Identify which cell holds the provided text, then report its (x, y) central coordinate. 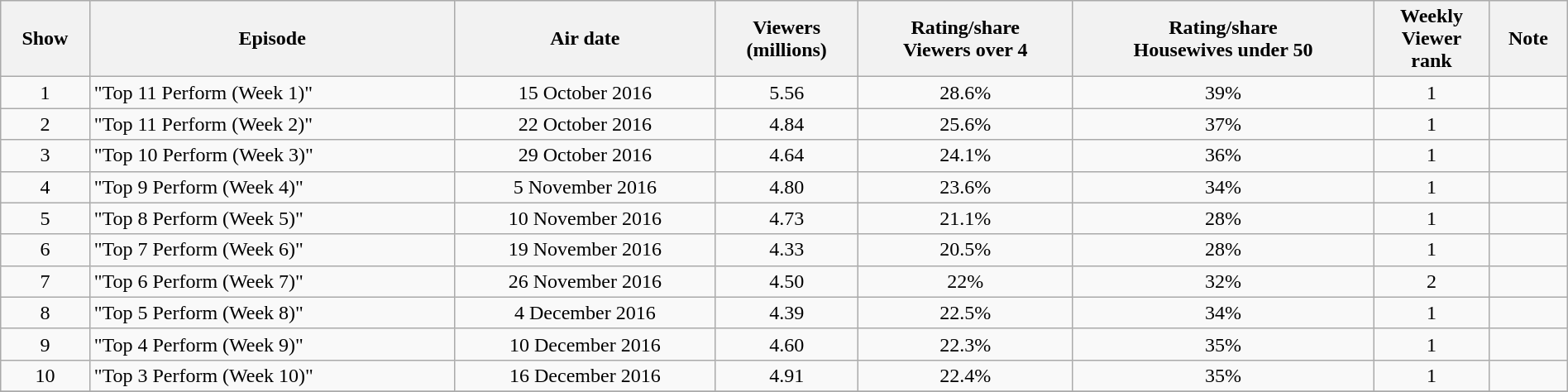
20.5% (966, 250)
24.1% (966, 155)
4 December 2016 (585, 313)
29 October 2016 (585, 155)
"Top 6 Perform (Week 7)" (272, 281)
9 (45, 344)
Rating/shareHousewives under 50 (1224, 39)
"Top 4 Perform (Week 9)" (272, 344)
6 (45, 250)
4.39 (786, 313)
22 October 2016 (585, 124)
4.64 (786, 155)
"Top 7 Perform (Week 6)" (272, 250)
10 (45, 375)
8 (45, 313)
5 November 2016 (585, 187)
Air date (585, 39)
26 November 2016 (585, 281)
23.6% (966, 187)
7 (45, 281)
19 November 2016 (585, 250)
4 (45, 187)
5 (45, 218)
"Top 3 Perform (Week 10)" (272, 375)
32% (1224, 281)
4.60 (786, 344)
16 December 2016 (585, 375)
10 November 2016 (585, 218)
4.50 (786, 281)
Show (45, 39)
5.56 (786, 93)
"Top 11 Perform (Week 2)" (272, 124)
28.6% (966, 93)
36% (1224, 155)
3 (45, 155)
4.84 (786, 124)
Note (1528, 39)
15 October 2016 (585, 93)
22.3% (966, 344)
22% (966, 281)
22.5% (966, 313)
Episode (272, 39)
39% (1224, 93)
4.73 (786, 218)
4.91 (786, 375)
"Top 8 Perform (Week 5)" (272, 218)
25.6% (966, 124)
"Top 5 Perform (Week 8)" (272, 313)
"Top 11 Perform (Week 1)" (272, 93)
Rating/shareViewers over 4 (966, 39)
"Top 9 Perform (Week 4)" (272, 187)
"Top 10 Perform (Week 3)" (272, 155)
10 December 2016 (585, 344)
21.1% (966, 218)
22.4% (966, 375)
4.33 (786, 250)
Viewers(millions) (786, 39)
37% (1224, 124)
WeeklyViewerrank (1431, 39)
4.80 (786, 187)
